Pinpoint the cell where the given text exists, returning its [x, y] midpoint coordinate. 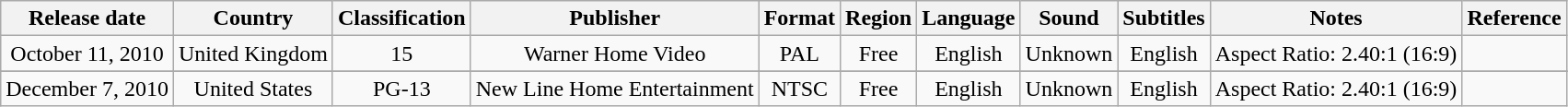
PAL [799, 53]
Warner Home Video [615, 53]
Release date [87, 18]
NTSC [799, 89]
United States [252, 89]
December 7, 2010 [87, 89]
Region [878, 18]
15 [401, 53]
Subtitles [1164, 18]
October 11, 2010 [87, 53]
Format [799, 18]
Notes [1336, 18]
New Line Home Entertainment [615, 89]
Classification [401, 18]
Country [252, 18]
Reference [1514, 18]
Language [969, 18]
PG-13 [401, 89]
United Kingdom [252, 53]
Sound [1069, 18]
Publisher [615, 18]
